Output the (x, y) coordinate of the center of the cell containing the given text.  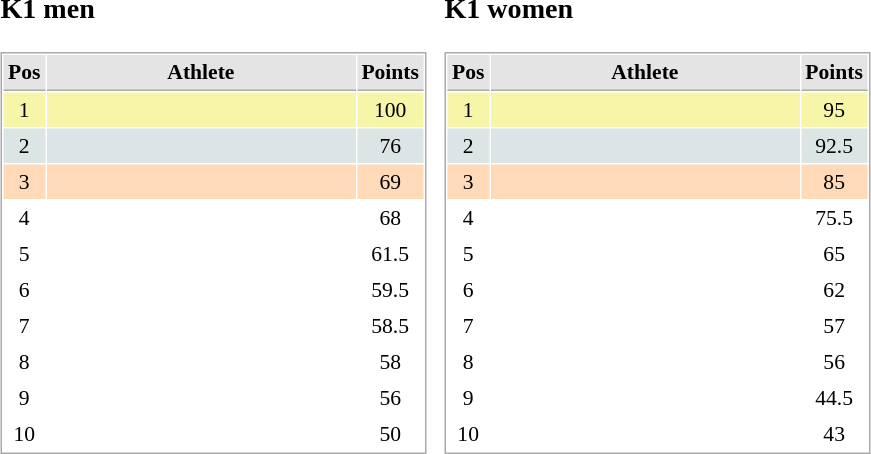
100 (390, 110)
76 (390, 146)
43 (834, 434)
68 (390, 218)
95 (834, 110)
58.5 (390, 326)
75.5 (834, 218)
69 (390, 182)
59.5 (390, 290)
44.5 (834, 398)
50 (390, 434)
61.5 (390, 254)
62 (834, 290)
65 (834, 254)
58 (390, 362)
85 (834, 182)
57 (834, 326)
92.5 (834, 146)
